From the cell containing the given text, extract its center point as (X, Y) coordinate. 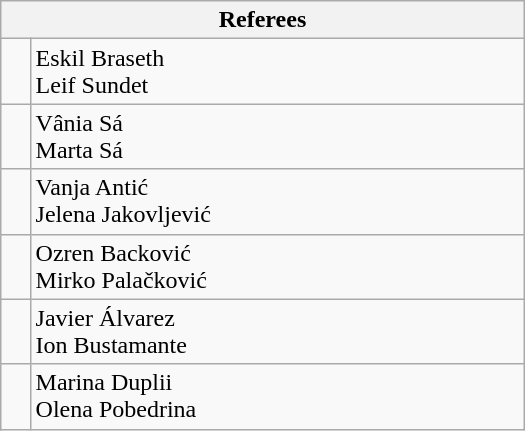
Vanja AntićJelena Jakovljević (277, 202)
Ozren BackovićMirko Palačković (277, 266)
Referees (263, 20)
Eskil BrasethLeif Sundet (277, 72)
Marina DupliiOlena Pobedrina (277, 396)
Javier ÁlvarezIon Bustamante (277, 332)
Vânia SáMarta Sá (277, 136)
